For the text-containing cell, return its midpoint in [X, Y] coordinate format. 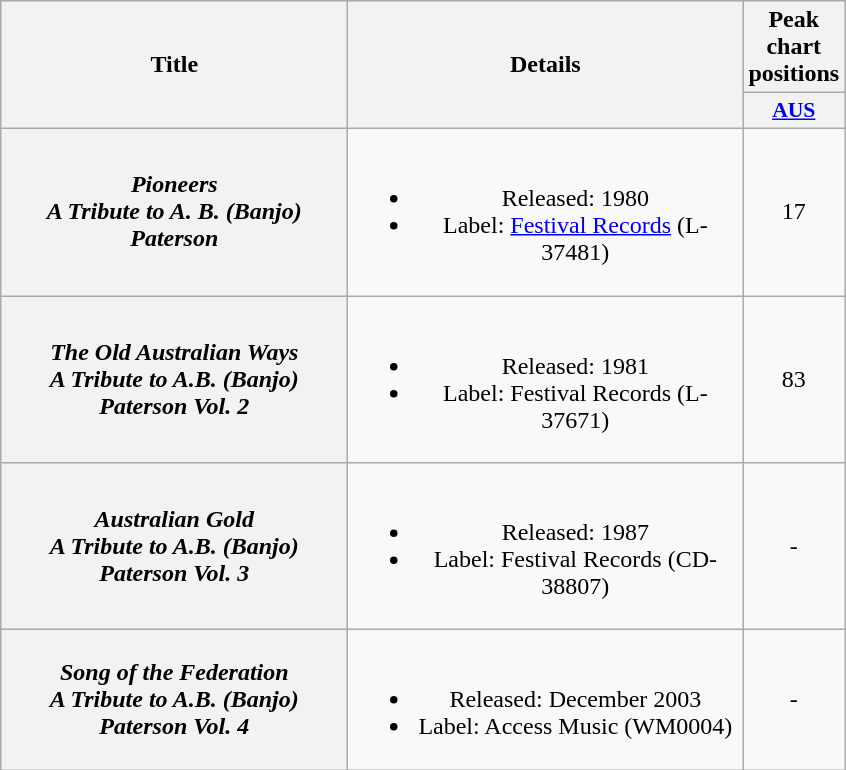
Released: 1987Label: Festival Records (CD-38807) [546, 546]
Released: 1980Label: Festival Records (L-37481) [546, 212]
AUS [794, 111]
Released: December 2003Label: Access Music (WM0004) [546, 700]
The Old Australian Ways A Tribute to A.B. (Banjo) Paterson Vol. 2 [174, 380]
Australian Gold A Tribute to A.B. (Banjo) Paterson Vol. 3 [174, 546]
Song of the Federation A Tribute to A.B. (Banjo) Paterson Vol. 4 [174, 700]
Details [546, 65]
Title [174, 65]
83 [794, 380]
Released: 1981Label: Festival Records (L-37671) [546, 380]
Peak chart positions [794, 47]
17 [794, 212]
Pioneers A Tribute to A. B. (Banjo) Paterson [174, 212]
